Locate the cell with the specified text and output its (X, Y) center coordinate. 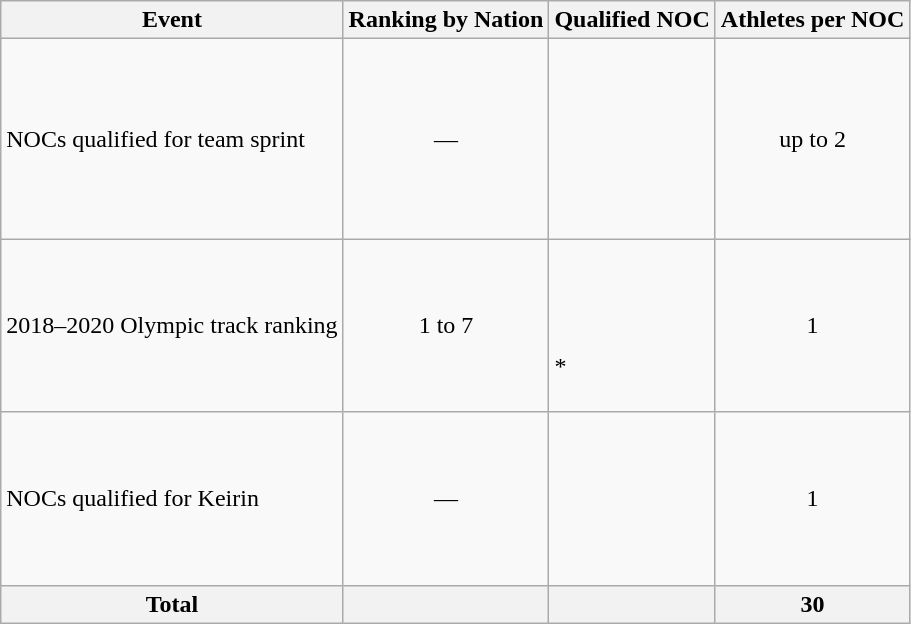
Total (172, 604)
Ranking by Nation (446, 20)
NOCs qualified for Keirin (172, 498)
* (632, 326)
Event (172, 20)
NOCs qualified for team sprint (172, 139)
2018–2020 Olympic track ranking (172, 326)
Qualified NOC (632, 20)
Athletes per NOC (812, 20)
30 (812, 604)
1 to 7 (446, 326)
up to 2 (812, 139)
